Capture the cell that displays the provided text and extract its (x, y) central coordinate. 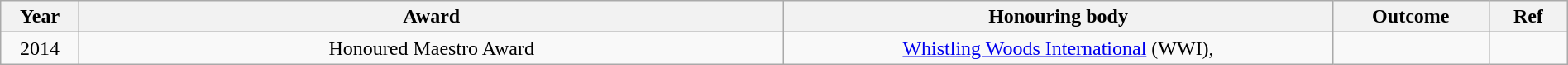
Whistling Woods International (WWI), (1059, 48)
Award (432, 17)
Ref (1528, 17)
Outcome (1411, 17)
Honouring body (1059, 17)
Year (40, 17)
Honoured Maestro Award (432, 48)
2014 (40, 48)
